For the text-containing cell, return its midpoint in [X, Y] coordinate format. 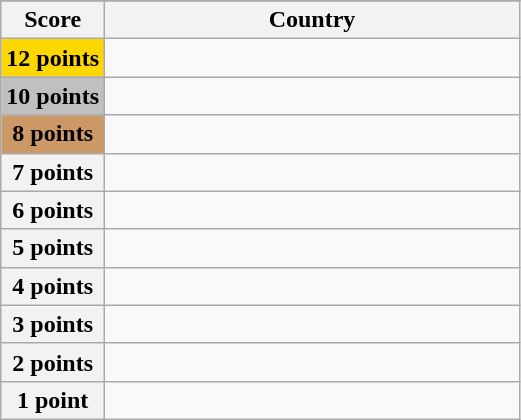
Country [312, 20]
12 points [53, 58]
10 points [53, 96]
3 points [53, 324]
2 points [53, 362]
6 points [53, 210]
1 point [53, 400]
4 points [53, 286]
7 points [53, 172]
8 points [53, 134]
5 points [53, 248]
Score [53, 20]
